Detect which cell encompasses the target text, then output its (X, Y) center coordinate. 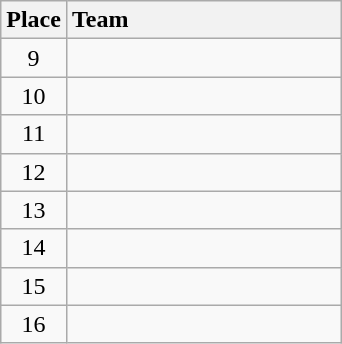
13 (34, 210)
10 (34, 96)
15 (34, 286)
14 (34, 248)
11 (34, 134)
16 (34, 324)
Place (34, 20)
12 (34, 172)
9 (34, 58)
Team (204, 20)
